Extract the (x, y) coordinate from the center of the cell holding the provided text.  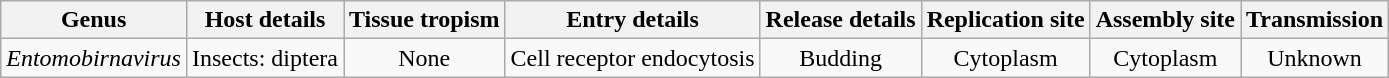
None (425, 58)
Assembly site (1165, 20)
Cell receptor endocytosis (632, 58)
Transmission (1315, 20)
Genus (94, 20)
Entomobirnavirus (94, 58)
Unknown (1315, 58)
Insects: diptera (264, 58)
Replication site (1006, 20)
Release details (840, 20)
Tissue tropism (425, 20)
Entry details (632, 20)
Host details (264, 20)
Budding (840, 58)
